Pinpoint the cell where the given text exists, returning its (X, Y) midpoint coordinate. 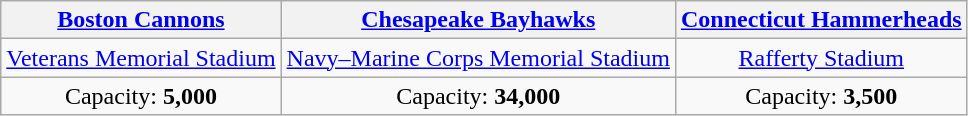
Capacity: 3,500 (821, 96)
Rafferty Stadium (821, 58)
Veterans Memorial Stadium (141, 58)
Navy–Marine Corps Memorial Stadium (478, 58)
Connecticut Hammerheads (821, 20)
Chesapeake Bayhawks (478, 20)
Capacity: 34,000 (478, 96)
Capacity: 5,000 (141, 96)
Boston Cannons (141, 20)
